Locate the cell with the specified text and output its (x, y) center coordinate. 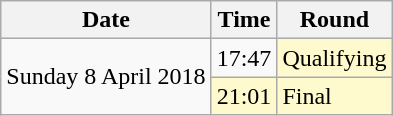
Qualifying (334, 58)
Final (334, 96)
21:01 (244, 96)
Date (106, 20)
17:47 (244, 58)
Time (244, 20)
Sunday 8 April 2018 (106, 77)
Round (334, 20)
